Detect which cell encompasses the target text, then output its [X, Y] center coordinate. 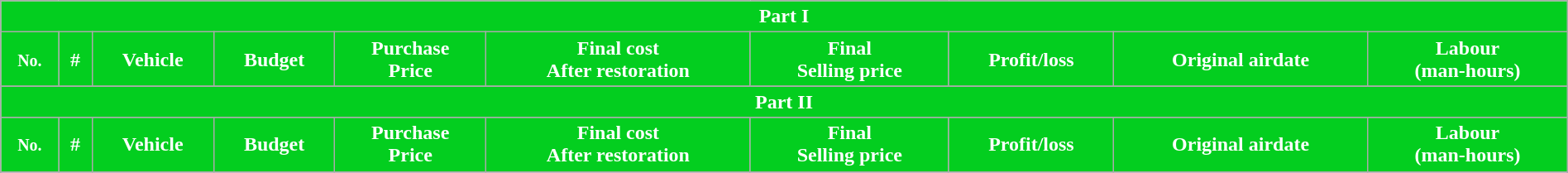
Part I [784, 17]
Part II [784, 102]
